Output the (x, y) coordinate of the center of the cell containing the given text.  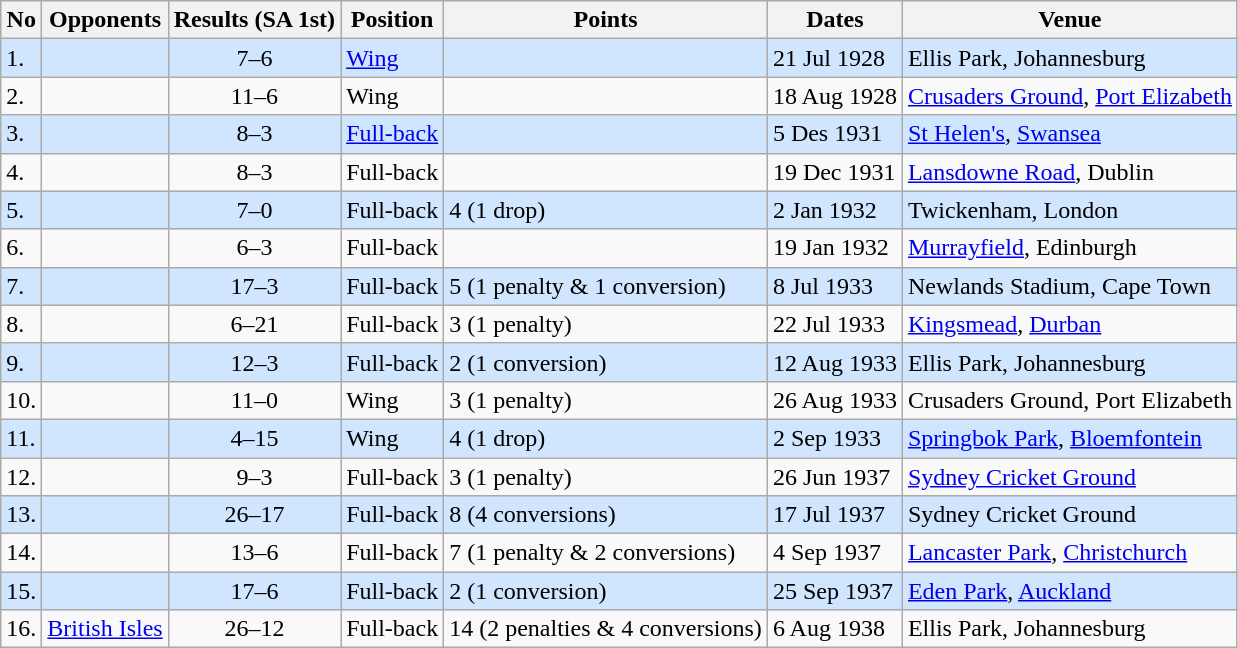
Points (606, 20)
Dates (834, 20)
26–17 (254, 515)
4. (22, 172)
11–0 (254, 400)
4–15 (254, 438)
Opponents (105, 20)
6–21 (254, 324)
Newlands Stadium, Cape Town (1070, 286)
6–3 (254, 248)
12–3 (254, 362)
2. (22, 96)
Eden Park, Auckland (1070, 591)
7–6 (254, 58)
9–3 (254, 477)
21 Jul 1928 (834, 58)
17–6 (254, 591)
10. (22, 400)
25 Sep 1937 (834, 591)
Twickenham, London (1070, 210)
22 Jul 1933 (834, 324)
4 Sep 1937 (834, 553)
17–3 (254, 286)
26 Aug 1933 (834, 400)
3. (22, 134)
6. (22, 248)
19 Jan 1932 (834, 248)
11–6 (254, 96)
8. (22, 324)
7–0 (254, 210)
19 Dec 1931 (834, 172)
No (22, 20)
Springbok Park, Bloemfontein (1070, 438)
14 (2 penalties & 4 conversions) (606, 629)
Position (392, 20)
7. (22, 286)
Kingsmead, Durban (1070, 324)
18 Aug 1928 (834, 96)
8 (4 conversions) (606, 515)
British Isles (105, 629)
5 (1 penalty & 1 conversion) (606, 286)
17 Jul 1937 (834, 515)
7 (1 penalty & 2 conversions) (606, 553)
5 Des 1931 (834, 134)
15. (22, 591)
26–12 (254, 629)
26 Jun 1937 (834, 477)
Lancaster Park, Christchurch (1070, 553)
2 Jan 1932 (834, 210)
Venue (1070, 20)
14. (22, 553)
St Helen's, Swansea (1070, 134)
6 Aug 1938 (834, 629)
1. (22, 58)
Lansdowne Road, Dublin (1070, 172)
5. (22, 210)
2 Sep 1933 (834, 438)
12. (22, 477)
16. (22, 629)
13. (22, 515)
9. (22, 362)
13–6 (254, 553)
12 Aug 1933 (834, 362)
8 Jul 1933 (834, 286)
Murrayfield, Edinburgh (1070, 248)
Results (SA 1st) (254, 20)
11. (22, 438)
